For the text-containing cell, return its midpoint in (X, Y) coordinate format. 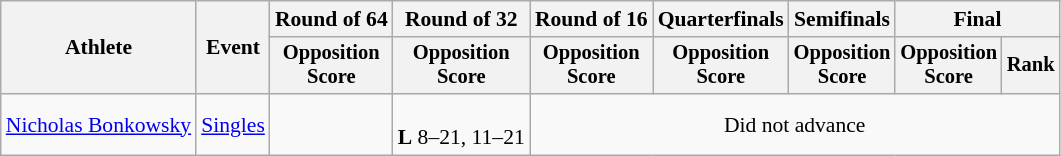
Round of 32 (462, 19)
Rank (1031, 66)
Final (977, 19)
Semifinals (842, 19)
L 8–21, 11–21 (462, 124)
Event (233, 48)
Nicholas Bonkowsky (98, 124)
Athlete (98, 48)
Round of 64 (332, 19)
Singles (233, 124)
Round of 16 (592, 19)
Quarterfinals (721, 19)
Did not advance (795, 124)
